Return [X, Y] of the center of cell containing provided text 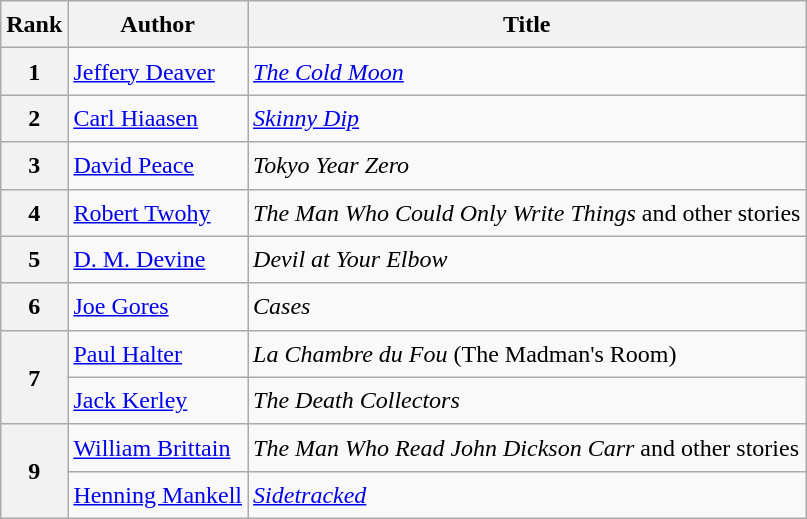
Tokyo Year Zero [527, 166]
Robert Twohy [158, 212]
Jeffery Deaver [158, 72]
7 [34, 377]
5 [34, 260]
1 [34, 72]
The Death Collectors [527, 400]
Title [527, 24]
The Man Who Could Only Write Things and other stories [527, 212]
Skinny Dip [527, 118]
3 [34, 166]
Paul Halter [158, 354]
Jack Kerley [158, 400]
9 [34, 471]
4 [34, 212]
David Peace [158, 166]
La Chambre du Fou (The Madman's Room) [527, 354]
Cases [527, 306]
Carl Hiaasen [158, 118]
Rank [34, 24]
The Man Who Read John Dickson Carr and other stories [527, 448]
William Brittain [158, 448]
Devil at Your Elbow [527, 260]
2 [34, 118]
Sidetracked [527, 494]
Henning Mankell [158, 494]
D. M. Devine [158, 260]
The Cold Moon [527, 72]
Author [158, 24]
Joe Gores [158, 306]
6 [34, 306]
